Identify which cell holds the provided text, then report its (X, Y) central coordinate. 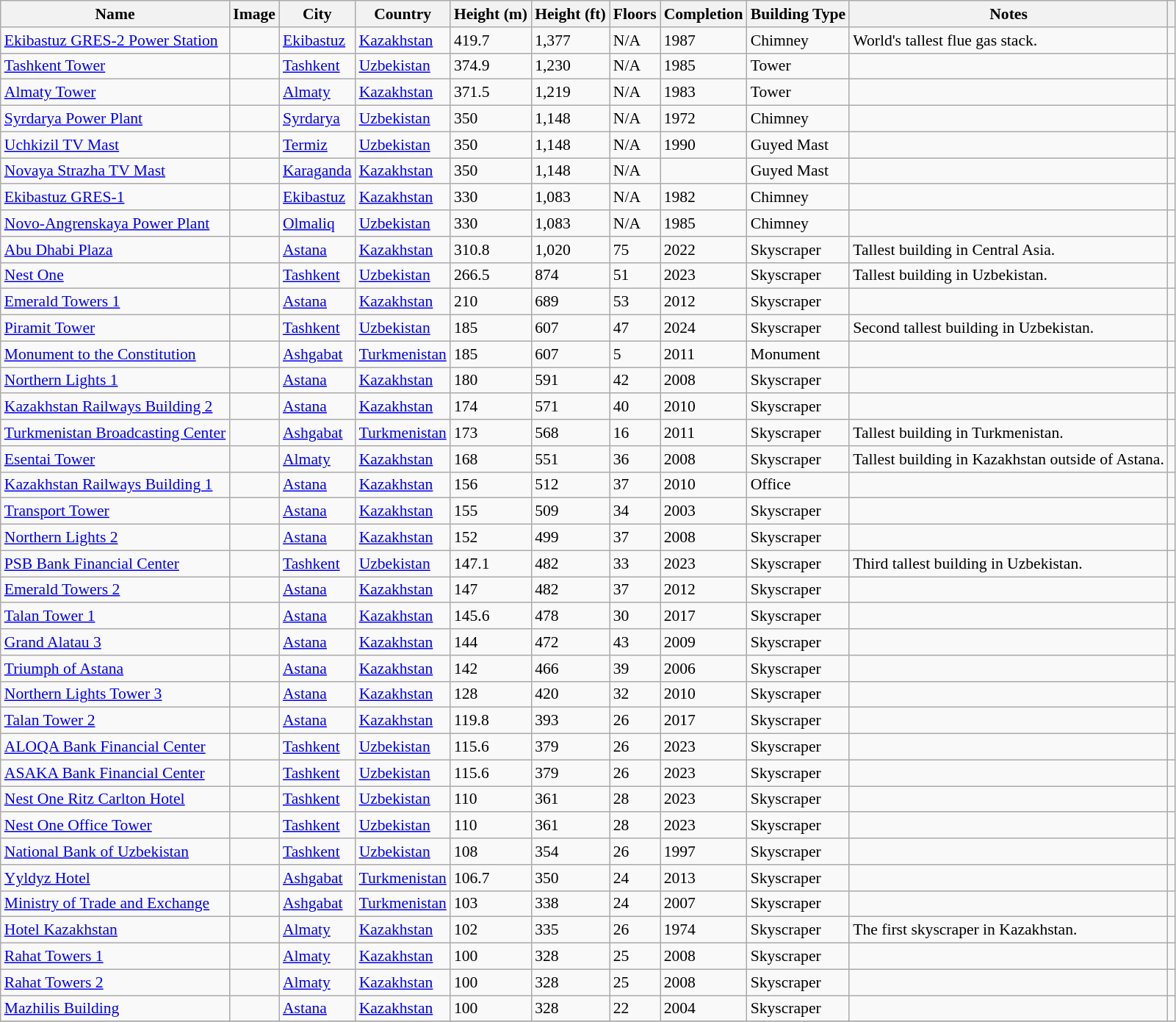
1,377 (570, 40)
Piramit Tower (115, 328)
Office (798, 485)
Tallest building in Uzbekistan. (1009, 276)
874 (570, 276)
102 (491, 930)
Ekibastuz GRES-1 (115, 198)
142 (491, 669)
Abu Dhabi Plaza (115, 250)
1,230 (570, 66)
108 (491, 852)
Olmaliq (317, 223)
Rahat Towers 2 (115, 982)
335 (570, 930)
World's tallest flue gas stack. (1009, 40)
Kazakhstan Railways Building 1 (115, 485)
Country (403, 14)
2006 (704, 669)
571 (570, 407)
40 (635, 407)
Hotel Kazakhstan (115, 930)
34 (635, 511)
2013 (704, 878)
43 (635, 642)
2022 (704, 250)
39 (635, 669)
266.5 (491, 276)
466 (570, 669)
156 (491, 485)
371.5 (491, 93)
1987 (704, 40)
51 (635, 276)
Height (m) (491, 14)
53 (635, 302)
Second tallest building in Uzbekistan. (1009, 328)
119.8 (491, 721)
128 (491, 694)
168 (491, 459)
2009 (704, 642)
551 (570, 459)
42 (635, 381)
174 (491, 407)
Floors (635, 14)
106.7 (491, 878)
173 (491, 433)
Esentai Tower (115, 459)
1,020 (570, 250)
478 (570, 616)
30 (635, 616)
Nest One Ritz Carlton Hotel (115, 799)
1983 (704, 93)
Ekibastuz GRES-2 Power Station (115, 40)
Notes (1009, 14)
Image (254, 14)
374.9 (491, 66)
PSB Bank Financial Center (115, 564)
Emerald Towers 2 (115, 590)
ASAKA Bank Financial Center (115, 773)
5 (635, 354)
City (317, 14)
Kazakhstan Railways Building 2 (115, 407)
Novo-Angrenskaya Power Plant (115, 223)
75 (635, 250)
147.1 (491, 564)
152 (491, 538)
Completion (704, 14)
472 (570, 642)
1,219 (570, 93)
210 (491, 302)
2007 (704, 904)
420 (570, 694)
Northern Lights Tower 3 (115, 694)
Nest One Office Tower (115, 826)
33 (635, 564)
Rahat Towers 1 (115, 957)
Name (115, 14)
National Bank of Uzbekistan (115, 852)
Height (ft) (570, 14)
155 (491, 511)
Talan Tower 2 (115, 721)
147 (491, 590)
568 (570, 433)
2003 (704, 511)
Building Type (798, 14)
Transport Tower (115, 511)
354 (570, 852)
Monument to the Constitution (115, 354)
32 (635, 694)
Emerald Towers 1 (115, 302)
Tallest building in Turkmenistan. (1009, 433)
1972 (704, 119)
1982 (704, 198)
419.7 (491, 40)
47 (635, 328)
Tashkent Tower (115, 66)
Tallest building in Central Asia. (1009, 250)
509 (570, 511)
393 (570, 721)
Termiz (317, 145)
144 (491, 642)
2004 (704, 1009)
ALOQA Bank Financial Center (115, 747)
Northern Lights 1 (115, 381)
689 (570, 302)
Northern Lights 2 (115, 538)
499 (570, 538)
Almaty Tower (115, 93)
338 (570, 904)
Mazhilis Building (115, 1009)
Grand Alatau 3 (115, 642)
Syrdarya Power Plant (115, 119)
Uchkizil TV Mast (115, 145)
Yyldyz Hotel (115, 878)
Karaganda (317, 171)
Triumph of Astana (115, 669)
180 (491, 381)
512 (570, 485)
16 (635, 433)
Turkmenistan Broadcasting Center (115, 433)
1990 (704, 145)
36 (635, 459)
Ministry of Trade and Exchange (115, 904)
103 (491, 904)
1974 (704, 930)
1997 (704, 852)
The first skyscraper in Kazakhstan. (1009, 930)
Syrdarya (317, 119)
145.6 (491, 616)
310.8 (491, 250)
Novaya Strazha TV Mast (115, 171)
Monument (798, 354)
Talan Tower 1 (115, 616)
Tallest building in Kazakhstan outside of Astana. (1009, 459)
Third tallest building in Uzbekistan. (1009, 564)
591 (570, 381)
22 (635, 1009)
Nest One (115, 276)
2024 (704, 328)
